Output the (X, Y) coordinate of the center of the cell containing the given text.  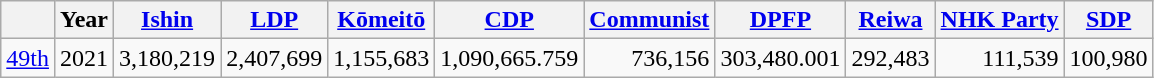
Kōmeitō (382, 20)
Year (84, 20)
NHK Party (1000, 20)
2,407,699 (274, 58)
1,155,683 (382, 58)
1,090,665.759 (510, 58)
292,483 (890, 58)
DPFP (780, 20)
49th (28, 58)
111,539 (1000, 58)
303,480.001 (780, 58)
2021 (84, 58)
100,980 (1108, 58)
LDP (274, 20)
3,180,219 (168, 58)
Ishin (168, 20)
SDP (1108, 20)
Communist (650, 20)
Reiwa (890, 20)
736,156 (650, 58)
CDP (510, 20)
